Capture the cell that displays the provided text and extract its (X, Y) central coordinate. 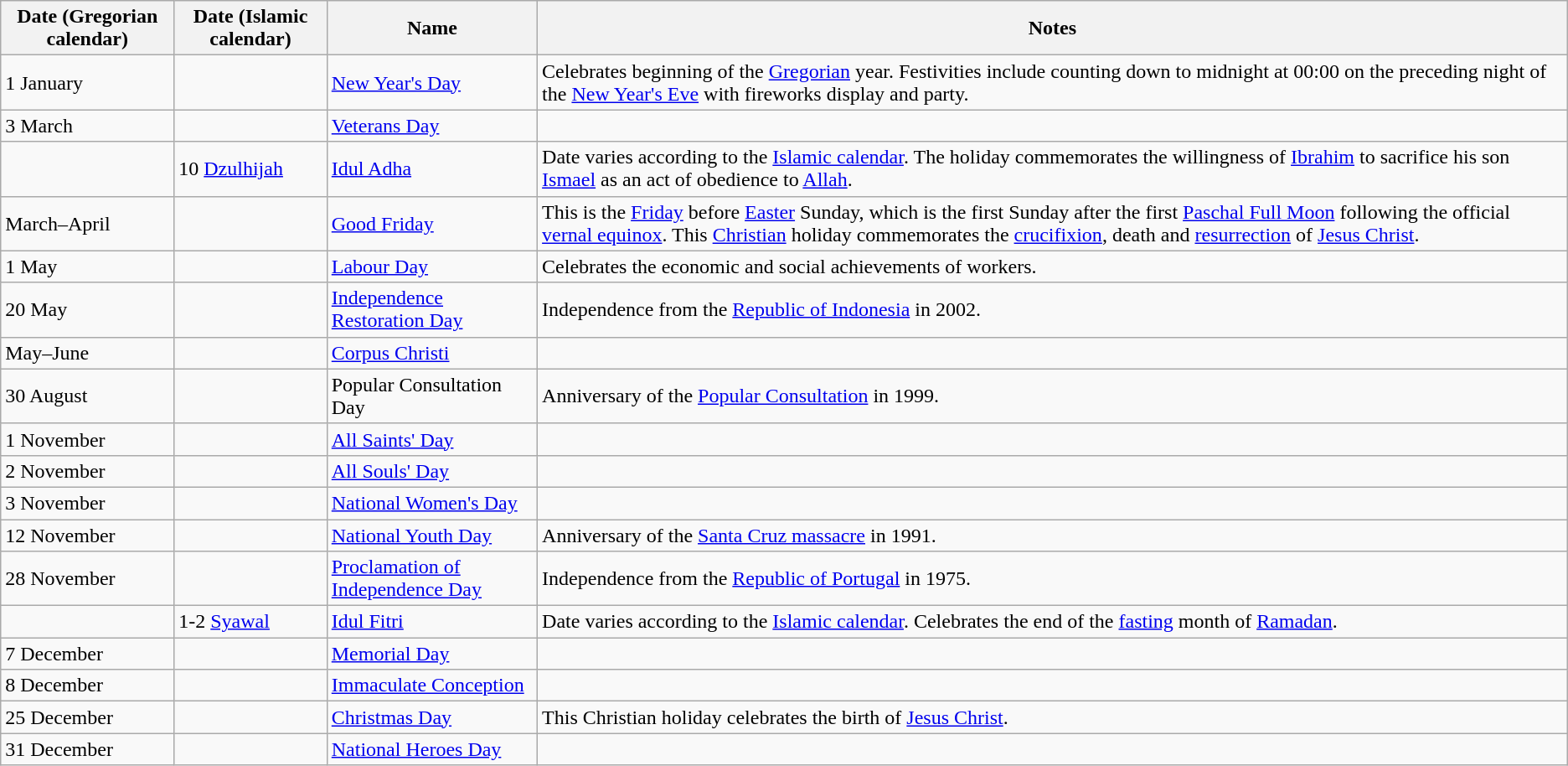
Popular Consultation Day (432, 396)
3 November (87, 503)
12 November (87, 536)
March–April (87, 223)
Date (Islamic calendar) (250, 28)
This Christian holiday celebrates the birth of Jesus Christ. (1053, 717)
1 January (87, 82)
Anniversary of the Santa Cruz massacre in 1991. (1053, 536)
Memorial Day (432, 654)
Date (Gregorian calendar) (87, 28)
Idul Fitri (432, 622)
Idul Adha (432, 169)
1 May (87, 267)
Proclamation of Independence Day (432, 578)
New Year's Day (432, 82)
Independence from the Republic of Indonesia in 2002. (1053, 310)
3 March (87, 126)
Christmas Day (432, 717)
Notes (1053, 28)
Celebrates the economic and social achievements of workers. (1053, 267)
Labour Day (432, 267)
20 May (87, 310)
1 November (87, 439)
Anniversary of the Popular Consultation in 1999. (1053, 396)
Veterans Day (432, 126)
May–June (87, 353)
2 November (87, 471)
25 December (87, 717)
10 Dzulhijah (250, 169)
7 December (87, 654)
Date varies according to the Islamic calendar. Celebrates the end of the fasting month of Ramadan. (1053, 622)
National Youth Day (432, 536)
30 August (87, 396)
All Souls' Day (432, 471)
1-2 Syawal (250, 622)
Independence from the Republic of Portugal in 1975. (1053, 578)
Independence Restoration Day (432, 310)
National Heroes Day (432, 749)
8 December (87, 686)
31 December (87, 749)
Immaculate Conception (432, 686)
Name (432, 28)
Good Friday (432, 223)
Corpus Christi (432, 353)
National Women's Day (432, 503)
All Saints' Day (432, 439)
28 November (87, 578)
